From the cell containing the given text, extract its center point as [x, y] coordinate. 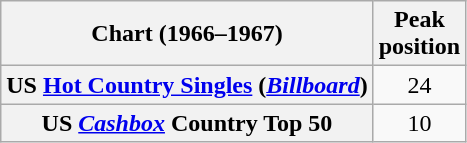
24 [419, 85]
Peakposition [419, 34]
US Cashbox Country Top 50 [187, 123]
US Hot Country Singles (Billboard) [187, 85]
10 [419, 123]
Chart (1966–1967) [187, 34]
